Locate the cell with the specified text and output its (x, y) center coordinate. 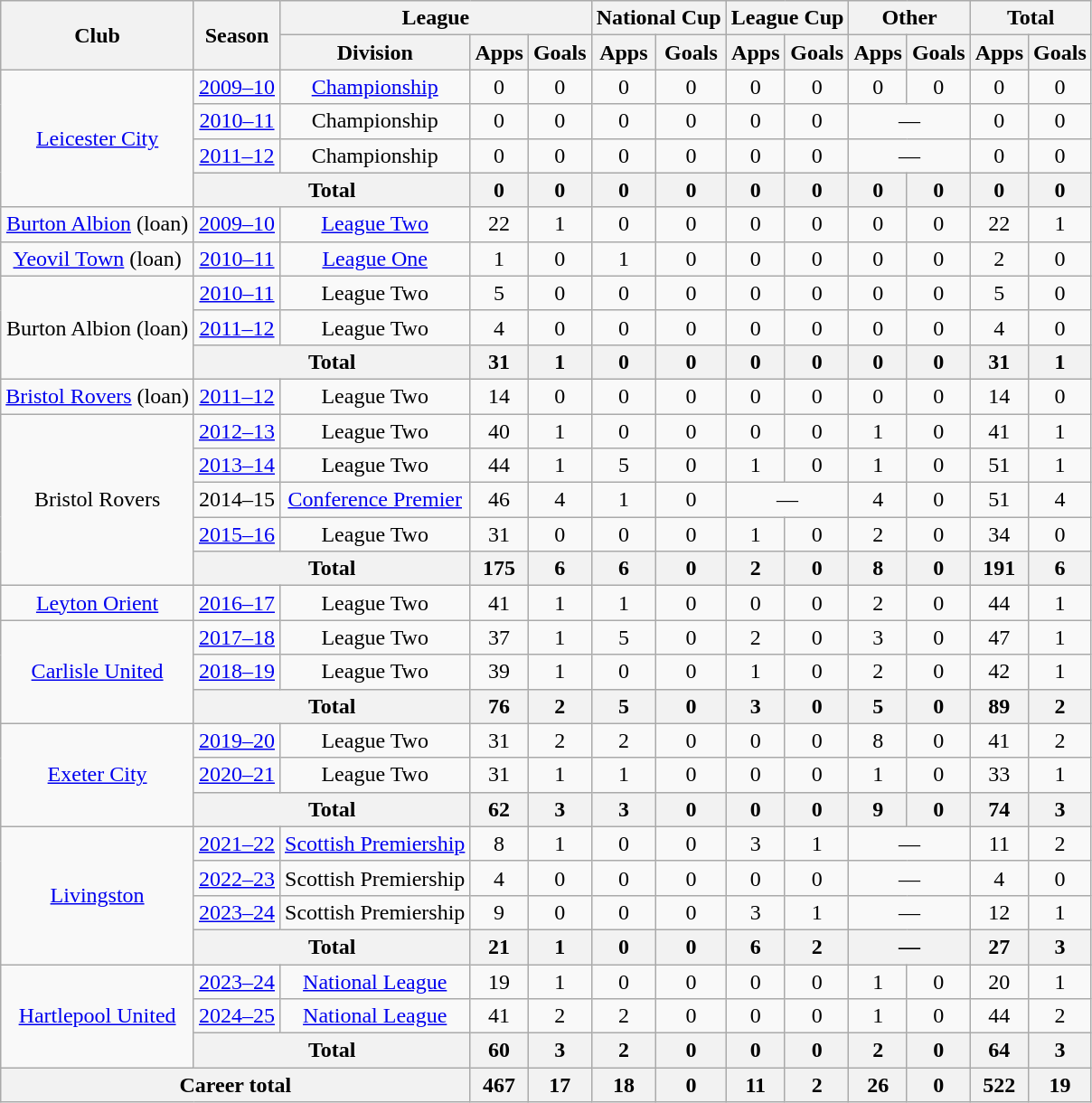
522 (999, 1085)
2017–18 (237, 637)
2015–16 (237, 534)
34 (999, 534)
18 (624, 1085)
2014–15 (237, 500)
Livingston (98, 895)
37 (499, 637)
League Cup (787, 18)
191 (999, 569)
47 (999, 637)
12 (999, 912)
Club (98, 35)
Exeter City (98, 775)
Division (375, 52)
39 (499, 672)
60 (499, 1051)
2020–21 (237, 775)
Bristol Rovers (98, 500)
89 (999, 706)
21 (499, 947)
2013–14 (237, 466)
62 (499, 809)
33 (999, 775)
2022–23 (237, 878)
20 (999, 981)
175 (499, 569)
Leicester City (98, 138)
26 (878, 1085)
46 (499, 500)
Other (909, 18)
64 (999, 1051)
76 (499, 706)
2021–22 (237, 844)
Leyton Orient (98, 603)
Hartlepool United (98, 1015)
Season (237, 35)
467 (499, 1085)
17 (560, 1085)
Career total (235, 1085)
74 (999, 809)
Conference Premier (375, 500)
42 (999, 672)
2019–20 (237, 740)
40 (499, 431)
Bristol Rovers (loan) (98, 396)
2012–13 (237, 431)
Carlisle United (98, 672)
Yeovil Town (loan) (98, 259)
League One (375, 259)
2016–17 (237, 603)
National Cup (658, 18)
2024–25 (237, 1016)
27 (999, 947)
2018–19 (237, 672)
League (436, 18)
